Identify which cell holds the provided text, then report its (x, y) central coordinate. 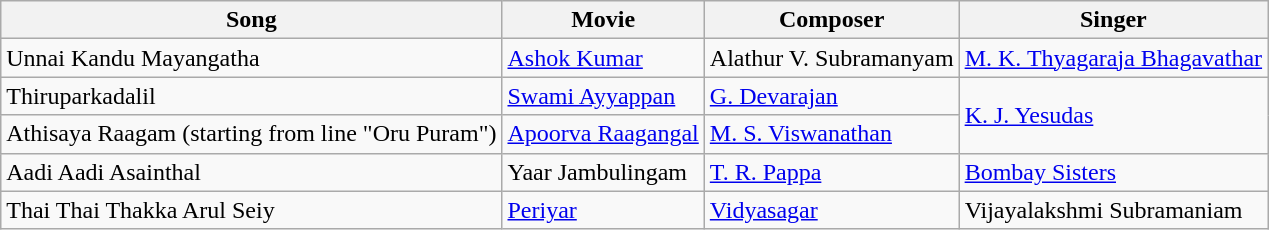
Thai Thai Thakka Arul Seiy (252, 210)
Vijayalakshmi Subramaniam (1114, 210)
K. J. Yesudas (1114, 115)
Apoorva Raagangal (603, 134)
Yaar Jambulingam (603, 172)
Periyar (603, 210)
Athisaya Raagam (starting from line "Oru Puram") (252, 134)
Singer (1114, 20)
Bombay Sisters (1114, 172)
Unnai Kandu Mayangatha (252, 58)
T. R. Pappa (832, 172)
M. K. Thyagaraja Bhagavathar (1114, 58)
Composer (832, 20)
Song (252, 20)
G. Devarajan (832, 96)
Ashok Kumar (603, 58)
Thiruparkadalil (252, 96)
Alathur V. Subramanyam (832, 58)
Vidyasagar (832, 210)
M. S. Viswanathan (832, 134)
Movie (603, 20)
Swami Ayyappan (603, 96)
Aadi Aadi Asainthal (252, 172)
